Search for the cell housing the specified text and yield its (X, Y) center coordinate. 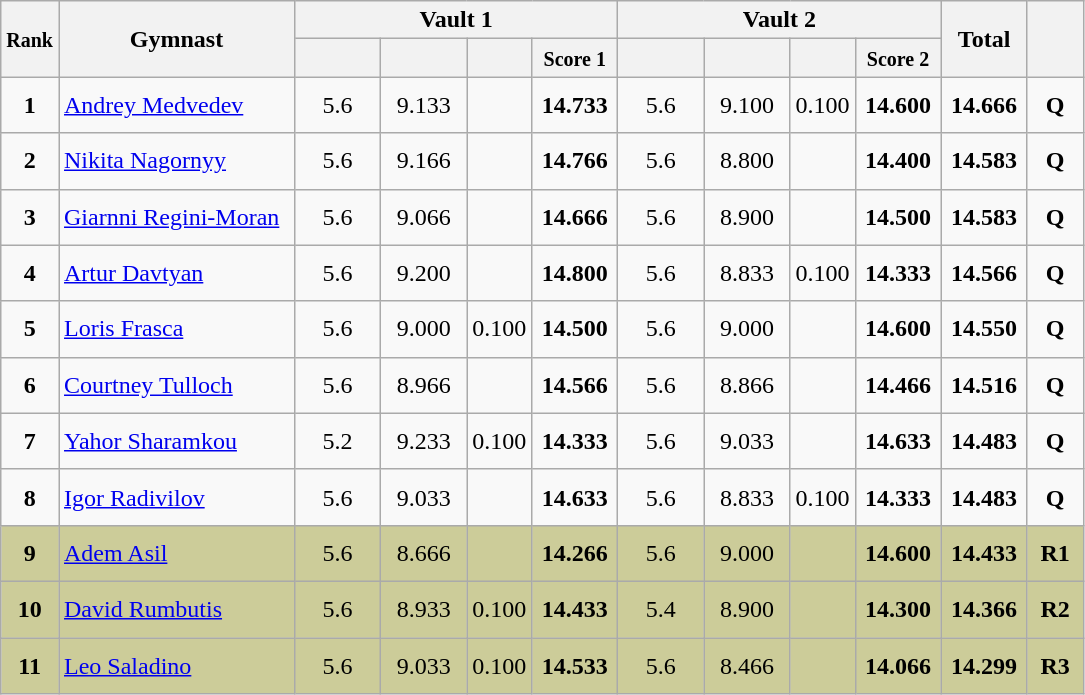
8 (30, 497)
6 (30, 385)
5.2 (338, 441)
14.533 (575, 666)
8.966 (424, 385)
14.299 (984, 666)
8.666 (424, 553)
14.400 (898, 161)
Score 1 (575, 58)
1 (30, 105)
Adem Asil (176, 553)
14.800 (575, 273)
R2 (1055, 609)
Total (984, 39)
3 (30, 217)
Leo Saladino (176, 666)
9 (30, 553)
8.466 (747, 666)
10 (30, 609)
5 (30, 329)
9.100 (747, 105)
8.800 (747, 161)
Artur Davtyan (176, 273)
11 (30, 666)
14.066 (898, 666)
14.300 (898, 609)
14.466 (898, 385)
Andrey Medvedev (176, 105)
Loris Frasca (176, 329)
R1 (1055, 553)
9.233 (424, 441)
9.133 (424, 105)
Igor Radivilov (176, 497)
Courtney Tulloch (176, 385)
14.516 (984, 385)
8.933 (424, 609)
R3 (1055, 666)
Yahor Sharamkou (176, 441)
Vault 1 (456, 20)
14.733 (575, 105)
14.550 (984, 329)
14.366 (984, 609)
Nikita Nagornyy (176, 161)
2 (30, 161)
7 (30, 441)
Giarnni Regini-Moran (176, 217)
9.200 (424, 273)
Vault 2 (780, 20)
9.066 (424, 217)
Rank (30, 39)
14.766 (575, 161)
Score 2 (898, 58)
4 (30, 273)
14.266 (575, 553)
Gymnast (176, 39)
5.4 (661, 609)
David Rumbutis (176, 609)
9.166 (424, 161)
8.866 (747, 385)
